From the cell containing the given text, extract its center point as (X, Y) coordinate. 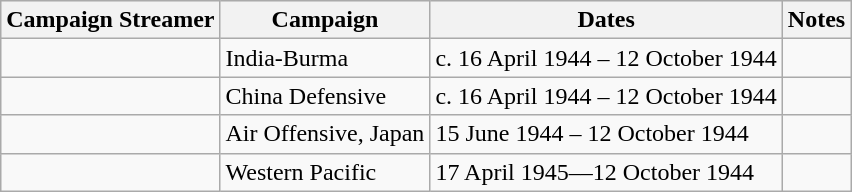
Western Pacific (325, 172)
China Defensive (325, 96)
17 April 1945––12 October 1944 (606, 172)
Air Offensive, Japan (325, 134)
15 June 1944 – 12 October 1944 (606, 134)
Campaign (325, 20)
Dates (606, 20)
India-Burma (325, 58)
Notes (816, 20)
Campaign Streamer (110, 20)
